Identify which cell holds the provided text, then report its (X, Y) central coordinate. 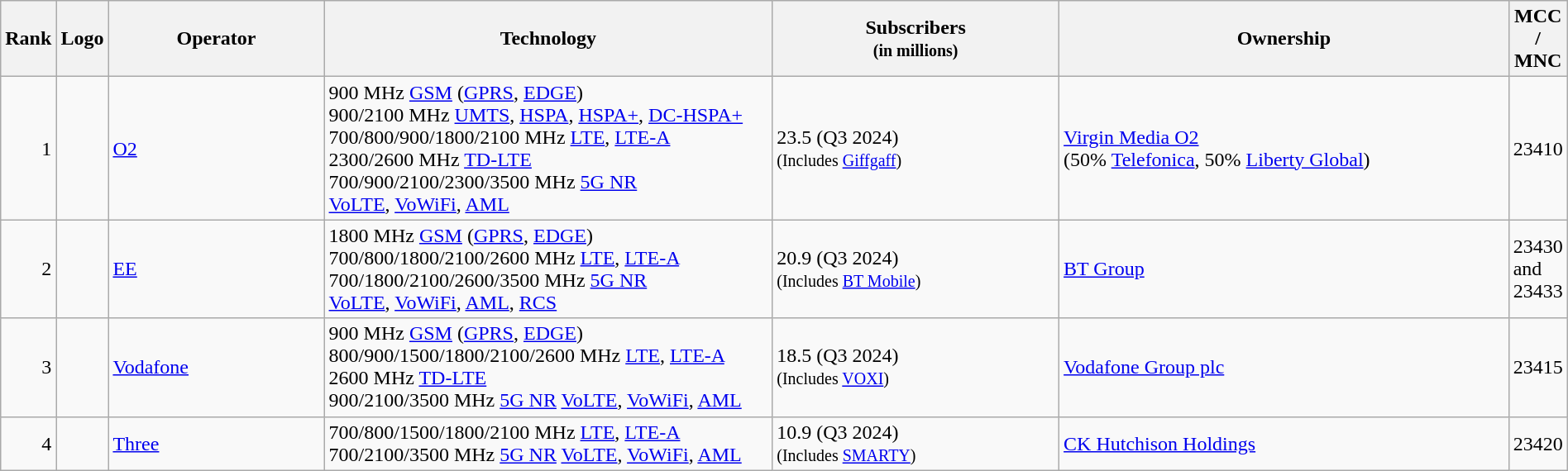
MCC / MNC (1538, 39)
23415 (1538, 367)
Vodafone Group plc (1284, 367)
1 (28, 149)
CK Hutchison Holdings (1284, 443)
10.9 (Q3 2024)(Includes SMARTY) (916, 443)
23430 and 23433 (1538, 269)
BT Group (1284, 269)
O2 (217, 149)
900 MHz GSM (GPRS, EDGE)800/900/1500/1800/2100/2600 MHz LTE, LTE-A 2600 MHz TD-LTE900/2100/3500 MHz 5G NR VoLTE, VoWiFi, AML (548, 367)
Logo (83, 39)
Rank (28, 39)
Three (217, 443)
18.5 (Q3 2024)(Includes VOXI) (916, 367)
1800 MHz GSM (GPRS, EDGE)700/800/1800/2100/2600 MHz LTE, LTE-A 700/1800/2100/2600/3500 MHz 5G NRVoLTE, VoWiFi, AML, RCS (548, 269)
23410 (1538, 149)
20.9 (Q3 2024)(Includes BT Mobile) (916, 269)
EE (217, 269)
2 (28, 269)
Virgin Media O2(50% Telefonica, 50% Liberty Global) (1284, 149)
Operator (217, 39)
Vodafone (217, 367)
Ownership (1284, 39)
23.5 (Q3 2024)(Includes Giffgaff) (916, 149)
3 (28, 367)
Technology (548, 39)
700/800/1500/1800/2100 MHz LTE, LTE-A700/2100/3500 MHz 5G NR VoLTE, VoWiFi, AML (548, 443)
4 (28, 443)
Subscribers(in millions) (916, 39)
23420 (1538, 443)
